For the text-containing cell, return its midpoint in [x, y] coordinate format. 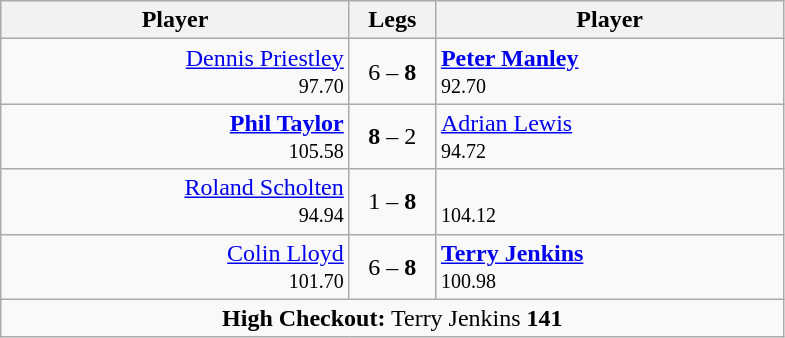
8 – 2 [392, 136]
Legs [392, 20]
Roland Scholten 94.94 [176, 202]
1 – 8 [392, 202]
Dennis Priestley 97.70 [176, 72]
High Checkout: Terry Jenkins 141 [392, 318]
Phil Taylor 105.58 [176, 136]
104.12 [610, 202]
Peter Manley 92.70 [610, 72]
Terry Jenkins 100.98 [610, 266]
Adrian Lewis 94.72 [610, 136]
Colin Lloyd 101.70 [176, 266]
